Locate the cell with the specified text and output its [x, y] center coordinate. 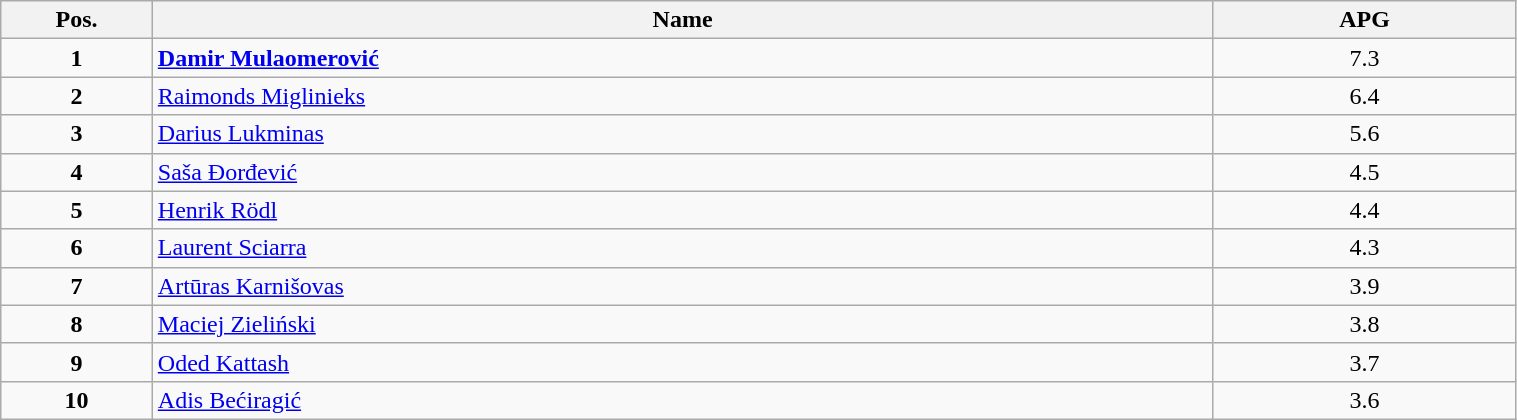
7 [77, 286]
6 [77, 248]
3.7 [1364, 362]
APG [1364, 20]
Raimonds Miglinieks [682, 96]
Saša Đorđević [682, 172]
Oded Kattash [682, 362]
3.6 [1364, 400]
7.3 [1364, 58]
Artūras Karnišovas [682, 286]
Henrik Rödl [682, 210]
Pos. [77, 20]
1 [77, 58]
2 [77, 96]
Laurent Sciarra [682, 248]
4 [77, 172]
5 [77, 210]
Darius Lukminas [682, 134]
9 [77, 362]
Name [682, 20]
Adis Bećiragić [682, 400]
Damir Mulaomerović [682, 58]
Maciej Zieliński [682, 324]
5.6 [1364, 134]
10 [77, 400]
6.4 [1364, 96]
8 [77, 324]
4.5 [1364, 172]
3.8 [1364, 324]
3 [77, 134]
4.3 [1364, 248]
4.4 [1364, 210]
3.9 [1364, 286]
